Identify which cell holds the provided text, then report its [x, y] central coordinate. 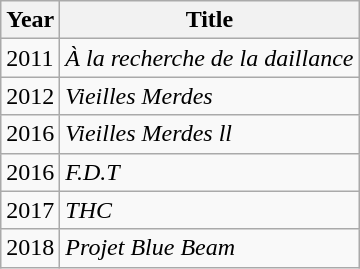
F.D.T [210, 172]
Vieilles Merdes ll [210, 134]
THC [210, 210]
Projet Blue Beam [210, 248]
2012 [30, 96]
Year [30, 20]
2017 [30, 210]
2018 [30, 248]
Vieilles Merdes [210, 96]
2011 [30, 58]
À la recherche de la daillance [210, 58]
Title [210, 20]
